Pinpoint the cell where the given text exists, returning its [X, Y] midpoint coordinate. 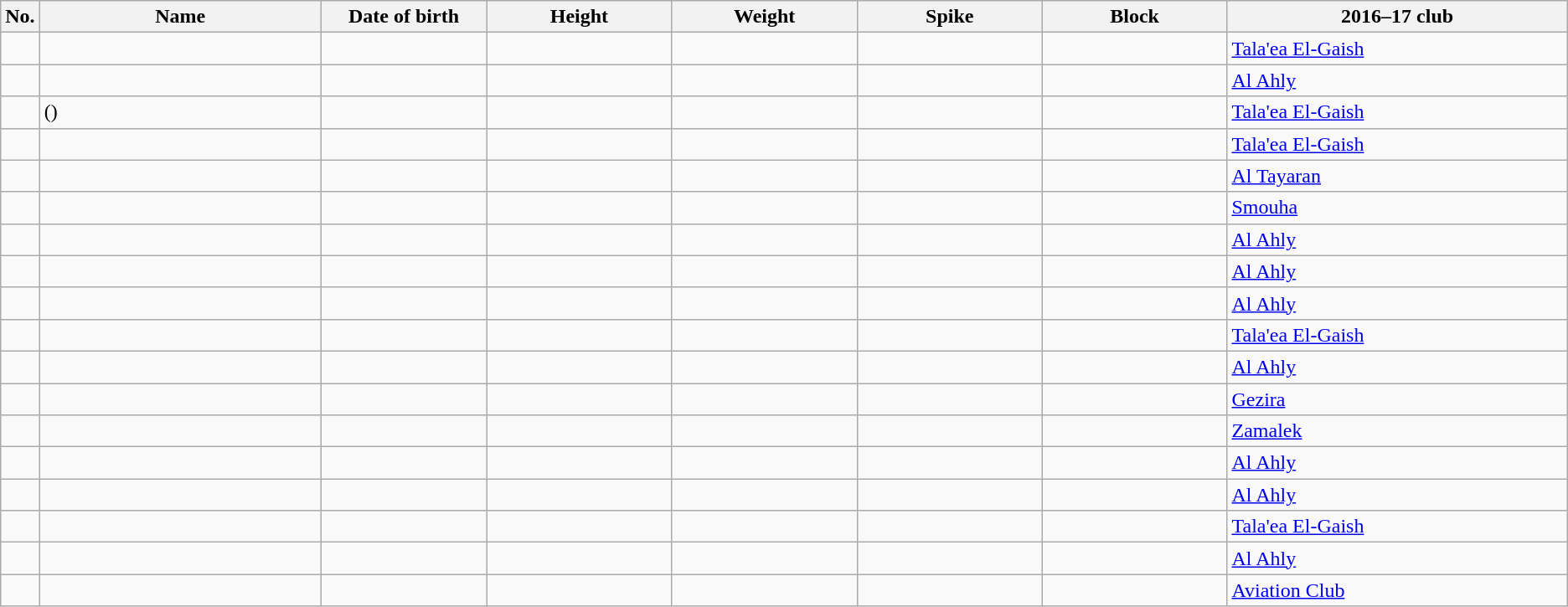
Height [580, 17]
Block [1134, 17]
Gezira [1397, 399]
Weight [764, 17]
Spike [950, 17]
Date of birth [404, 17]
Zamalek [1397, 431]
() [180, 112]
Name [180, 17]
2016–17 club [1397, 17]
Al Tayaran [1397, 176]
Aviation Club [1397, 590]
Smouha [1397, 208]
No. [20, 17]
